Determine the (X, Y) coordinate at the center of the cell enclosing the given text.  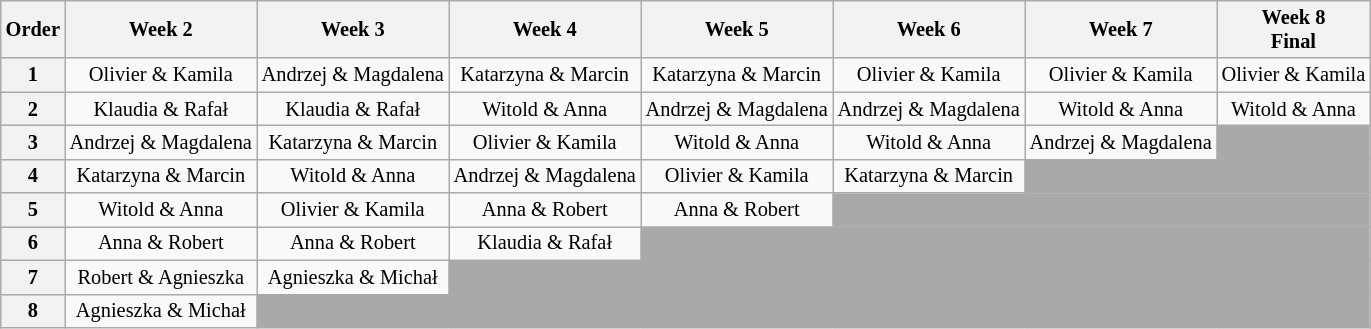
Week 7 (1121, 29)
Week 3 (353, 29)
7 (33, 277)
Week 6 (929, 29)
Robert & Agnieszka (161, 277)
Order (33, 29)
4 (33, 176)
2 (33, 109)
1 (33, 75)
3 (33, 142)
8 (33, 311)
Week 8Final (1294, 29)
Week 4 (545, 29)
6 (33, 243)
5 (33, 210)
Week 5 (737, 29)
Week 2 (161, 29)
